From the cell containing the given text, extract its center point as (X, Y) coordinate. 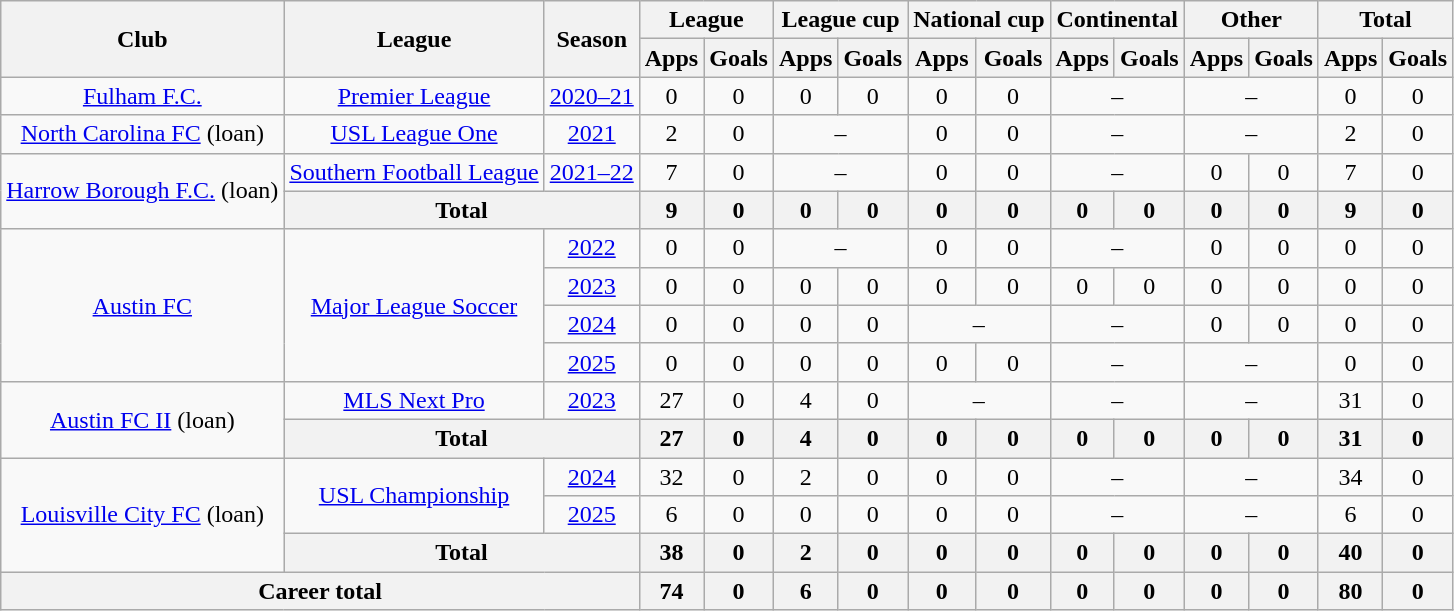
34 (1350, 477)
USL League One (414, 134)
38 (671, 553)
Premier League (414, 96)
2020–21 (592, 96)
80 (1350, 591)
2022 (592, 248)
Austin FC (142, 305)
National cup (979, 20)
Other (1251, 20)
2021–22 (592, 172)
Continental (1117, 20)
Major League Soccer (414, 305)
2021 (592, 134)
Club (142, 39)
League cup (840, 20)
Austin FC II (loan) (142, 419)
Harrow Borough F.C. (loan) (142, 191)
USL Championship (414, 496)
North Carolina FC (loan) (142, 134)
74 (671, 591)
40 (1350, 553)
32 (671, 477)
MLS Next Pro (414, 400)
Fulham F.C. (142, 96)
Season (592, 39)
Career total (320, 591)
Louisville City FC (loan) (142, 515)
Southern Football League (414, 172)
